Provide the (x, y) coordinate of the cell's center where the given text is located.  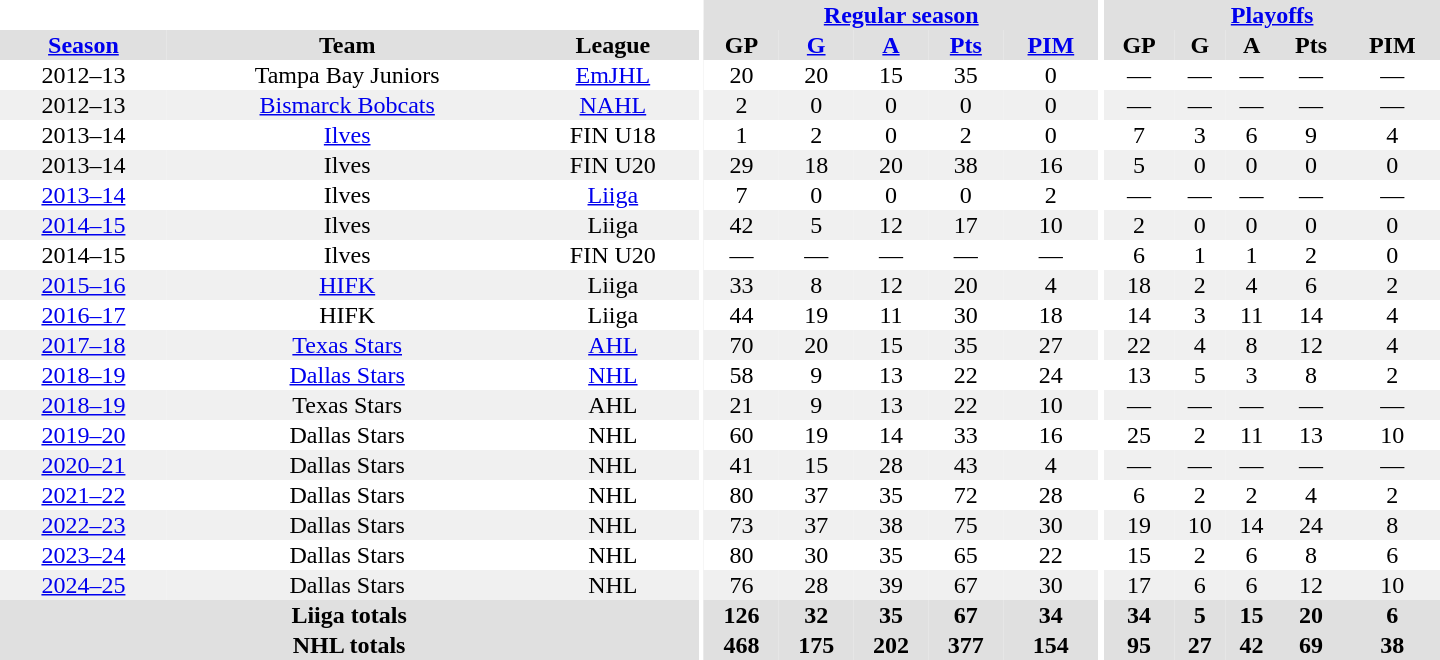
Playoffs (1272, 15)
2023–24 (84, 555)
NAHL (612, 105)
72 (966, 495)
Regular season (902, 15)
League (612, 45)
75 (966, 525)
EmJHL (612, 75)
2024–25 (84, 585)
2016–17 (84, 315)
65 (966, 555)
73 (742, 525)
2022–23 (84, 525)
41 (742, 465)
2015–16 (84, 285)
25 (1139, 435)
202 (892, 645)
2017–18 (84, 345)
32 (816, 615)
175 (816, 645)
2019–20 (84, 435)
Tampa Bay Juniors (348, 75)
Liiga totals (349, 615)
95 (1139, 645)
Team (348, 45)
29 (742, 165)
58 (742, 375)
39 (892, 585)
70 (742, 345)
NHL totals (349, 645)
Season (84, 45)
44 (742, 315)
2020–21 (84, 465)
Bismarck Bobcats (348, 105)
468 (742, 645)
377 (966, 645)
43 (966, 465)
FIN U18 (612, 135)
126 (742, 615)
76 (742, 585)
2021–22 (84, 495)
154 (1050, 645)
60 (742, 435)
21 (742, 405)
69 (1310, 645)
